Identify which cell holds the provided text, then report its (x, y) central coordinate. 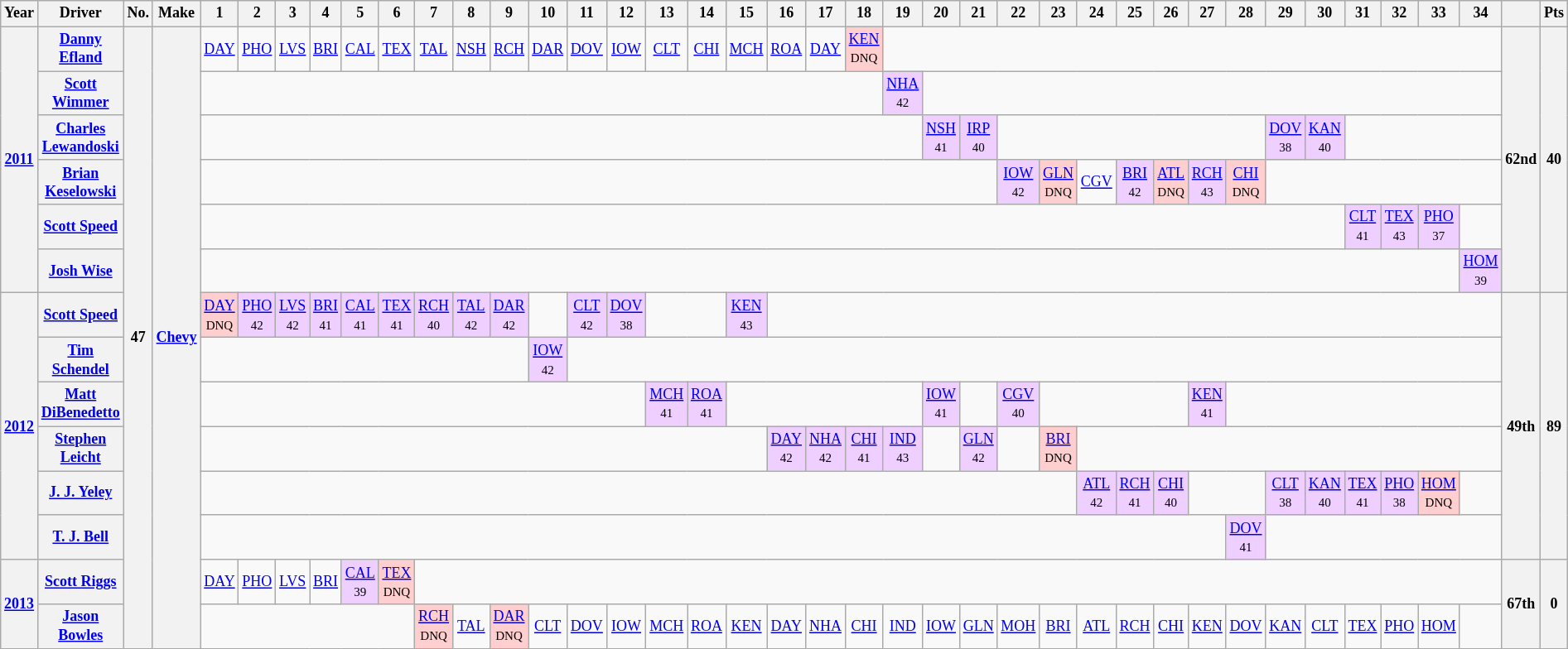
NSH (470, 49)
PHO37 (1440, 227)
31 (1363, 13)
ATL (1097, 627)
3 (293, 13)
Year (20, 13)
26 (1171, 13)
20 (941, 13)
67th (1521, 604)
2 (257, 13)
Matt DiBenedetto (80, 404)
CHI41 (864, 449)
11 (587, 13)
14 (707, 13)
24 (1097, 13)
CAL39 (359, 582)
CLT41 (1363, 227)
Tim Schendel (80, 360)
T. J. Bell (80, 537)
10 (548, 13)
KAN (1286, 627)
Scott Riggs (80, 582)
Charles Lewandoski (80, 137)
21 (978, 13)
27 (1207, 13)
6 (397, 13)
TAL42 (470, 315)
BRI42 (1135, 182)
49th (1521, 426)
NSH41 (941, 137)
1 (220, 13)
No. (138, 13)
ROA41 (707, 404)
TEXDNQ (397, 582)
Make (176, 13)
KENDNQ (864, 49)
2012 (20, 426)
RCH41 (1135, 493)
Chevy (176, 338)
DAYDNQ (220, 315)
5 (359, 13)
BRI41 (326, 315)
19 (903, 13)
CLT38 (1286, 493)
MOH (1019, 627)
33 (1440, 13)
15 (746, 13)
HOM (1440, 627)
Jason Bowles (80, 627)
30 (1324, 13)
Scott Wimmer (80, 94)
DAR (548, 49)
GLNDNQ (1059, 182)
9 (509, 13)
Brian Keselowski (80, 182)
ATLDNQ (1171, 182)
IOW41 (941, 404)
DAR42 (509, 315)
CAL (359, 49)
DOV41 (1246, 537)
Danny Efland (80, 49)
KEN43 (746, 315)
CGV (1097, 182)
CLT42 (587, 315)
DARDNQ (509, 627)
2013 (20, 604)
17 (826, 13)
NHA (826, 627)
29 (1286, 13)
DAY42 (787, 449)
23 (1059, 13)
IND (903, 627)
13 (667, 13)
GLN42 (978, 449)
18 (864, 13)
8 (470, 13)
25 (1135, 13)
MCH41 (667, 404)
47 (138, 338)
40 (1554, 160)
CGV40 (1019, 404)
7 (434, 13)
22 (1019, 13)
PHO38 (1400, 493)
RCH40 (434, 315)
28 (1246, 13)
Josh Wise (80, 271)
0 (1554, 604)
IND43 (903, 449)
GLN (978, 627)
Stephen Leicht (80, 449)
34 (1481, 13)
89 (1554, 426)
2011 (20, 160)
CHIDNQ (1246, 182)
TEX43 (1400, 227)
IRP40 (978, 137)
CAL41 (359, 315)
ATL42 (1097, 493)
HOM39 (1481, 271)
RCHDNQ (434, 627)
4 (326, 13)
HOMDNQ (1440, 493)
J. J. Yeley (80, 493)
KEN41 (1207, 404)
12 (626, 13)
LVS42 (293, 315)
32 (1400, 13)
BRIDNQ (1059, 449)
RCH43 (1207, 182)
Pts (1554, 13)
Driver (80, 13)
62nd (1521, 160)
CHI40 (1171, 493)
16 (787, 13)
PHO42 (257, 315)
